Capture the cell that displays the provided text and extract its [x, y] central coordinate. 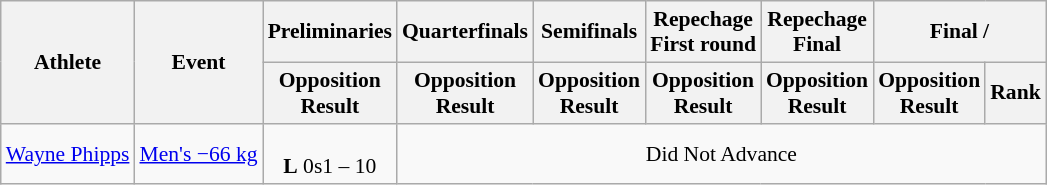
RepechageFirst round [703, 32]
L 0s1 – 10 [330, 154]
Wayne Phipps [68, 154]
Did Not Advance [722, 154]
Quarterfinals [465, 32]
Preliminaries [330, 32]
Men's −66 kg [198, 154]
Event [198, 62]
Final / [960, 32]
Athlete [68, 62]
Semifinals [589, 32]
Rank [1016, 92]
RepechageFinal [817, 32]
